Output the [X, Y] coordinate of the center of the cell containing the given text.  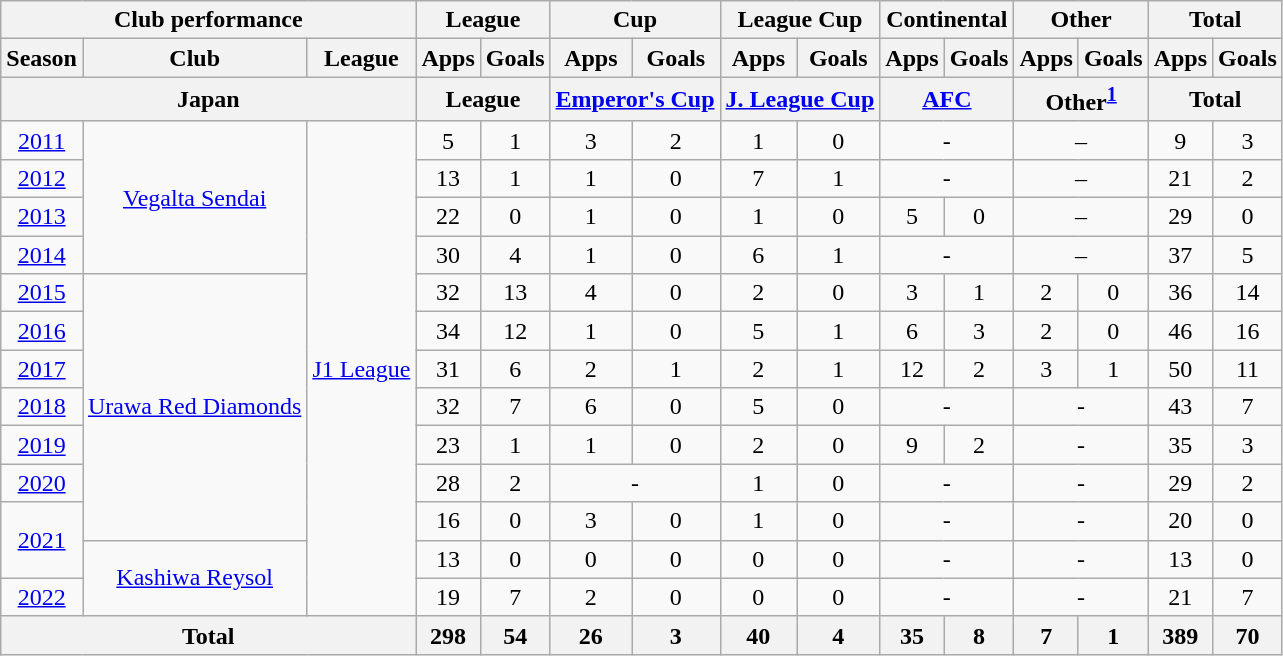
40 [758, 635]
11 [1248, 369]
Kashiwa Reysol [194, 578]
23 [448, 445]
14 [1248, 293]
Continental [947, 20]
2014 [42, 255]
Season [42, 58]
Club [194, 58]
J. League Cup [800, 100]
19 [448, 597]
Japan [208, 100]
30 [448, 255]
50 [1180, 369]
Emperor's Cup [635, 100]
2011 [42, 140]
Club performance [208, 20]
J1 League [362, 368]
28 [448, 483]
2019 [42, 445]
2015 [42, 293]
League Cup [800, 20]
36 [1180, 293]
37 [1180, 255]
2020 [42, 483]
8 [979, 635]
2012 [42, 178]
70 [1248, 635]
Urawa Red Diamonds [194, 407]
AFC [947, 100]
46 [1180, 331]
389 [1180, 635]
2013 [42, 217]
54 [515, 635]
2018 [42, 407]
22 [448, 217]
31 [448, 369]
2016 [42, 331]
20 [1180, 521]
298 [448, 635]
Cup [635, 20]
Other1 [1081, 100]
2017 [42, 369]
43 [1180, 407]
2021 [42, 540]
26 [591, 635]
34 [448, 331]
Vegalta Sendai [194, 197]
2022 [42, 597]
Other [1081, 20]
